Locate the cell with the specified text and output its (x, y) center coordinate. 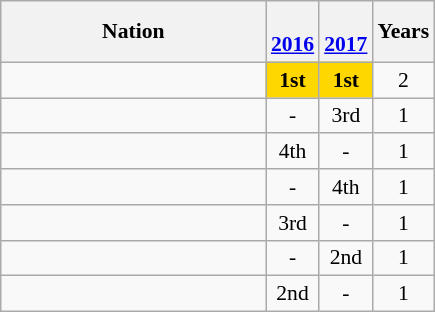
Years (403, 32)
2 (403, 80)
Nation (134, 32)
2017 (346, 32)
2016 (292, 32)
